Extract the (x, y) coordinate from the center of the cell holding the provided text.  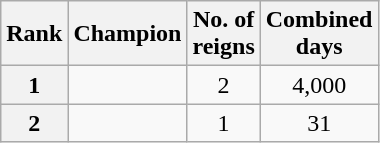
31 (319, 123)
No. ofreigns (224, 34)
Champion (128, 34)
4,000 (319, 85)
Rank (34, 34)
Combineddays (319, 34)
